Capture the cell that displays the provided text and extract its (x, y) central coordinate. 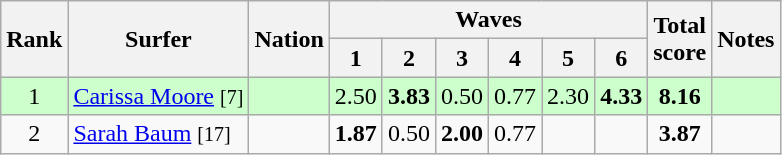
3 (462, 58)
Sarah Baum [17] (158, 134)
8.16 (680, 96)
5 (568, 58)
4.33 (622, 96)
Notes (746, 39)
Nation (289, 39)
3.87 (680, 134)
2.00 (462, 134)
Rank (34, 39)
Surfer (158, 39)
3.83 (408, 96)
1.87 (356, 134)
2.50 (356, 96)
4 (514, 58)
6 (622, 58)
Totalscore (680, 39)
Carissa Moore [7] (158, 96)
2.30 (568, 96)
Waves (488, 20)
